Identify which cell holds the provided text, then report its (X, Y) central coordinate. 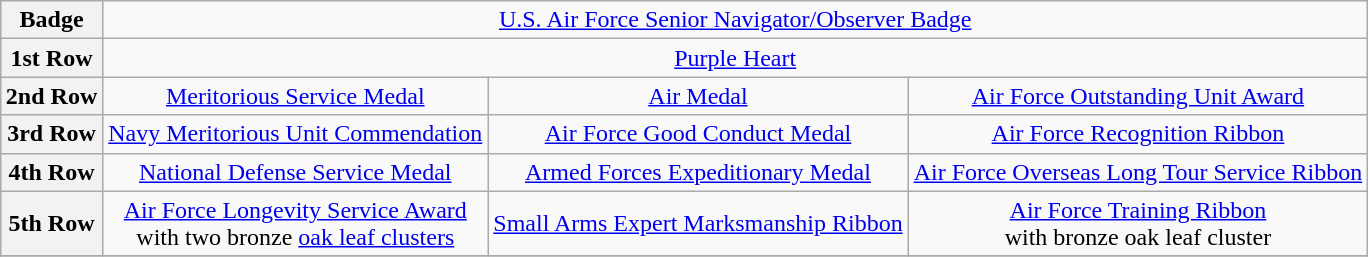
Air Force Overseas Long Tour Service Ribbon (1138, 172)
4th Row (51, 172)
Meritorious Service Medal (296, 96)
Air Force Recognition Ribbon (1138, 134)
1st Row (51, 58)
Air Force Longevity Service Awardwith two bronze oak leaf clusters (296, 224)
Air Medal (698, 96)
3rd Row (51, 134)
Air Force Outstanding Unit Award (1138, 96)
National Defense Service Medal (296, 172)
2nd Row (51, 96)
5th Row (51, 224)
Badge (51, 20)
Air Force Training Ribbonwith bronze oak leaf cluster (1138, 224)
Purple Heart (736, 58)
Small Arms Expert Marksmanship Ribbon (698, 224)
Air Force Good Conduct Medal (698, 134)
Armed Forces Expeditionary Medal (698, 172)
Navy Meritorious Unit Commendation (296, 134)
U.S. Air Force Senior Navigator/Observer Badge (736, 20)
